Search for the cell housing the specified text and yield its [x, y] center coordinate. 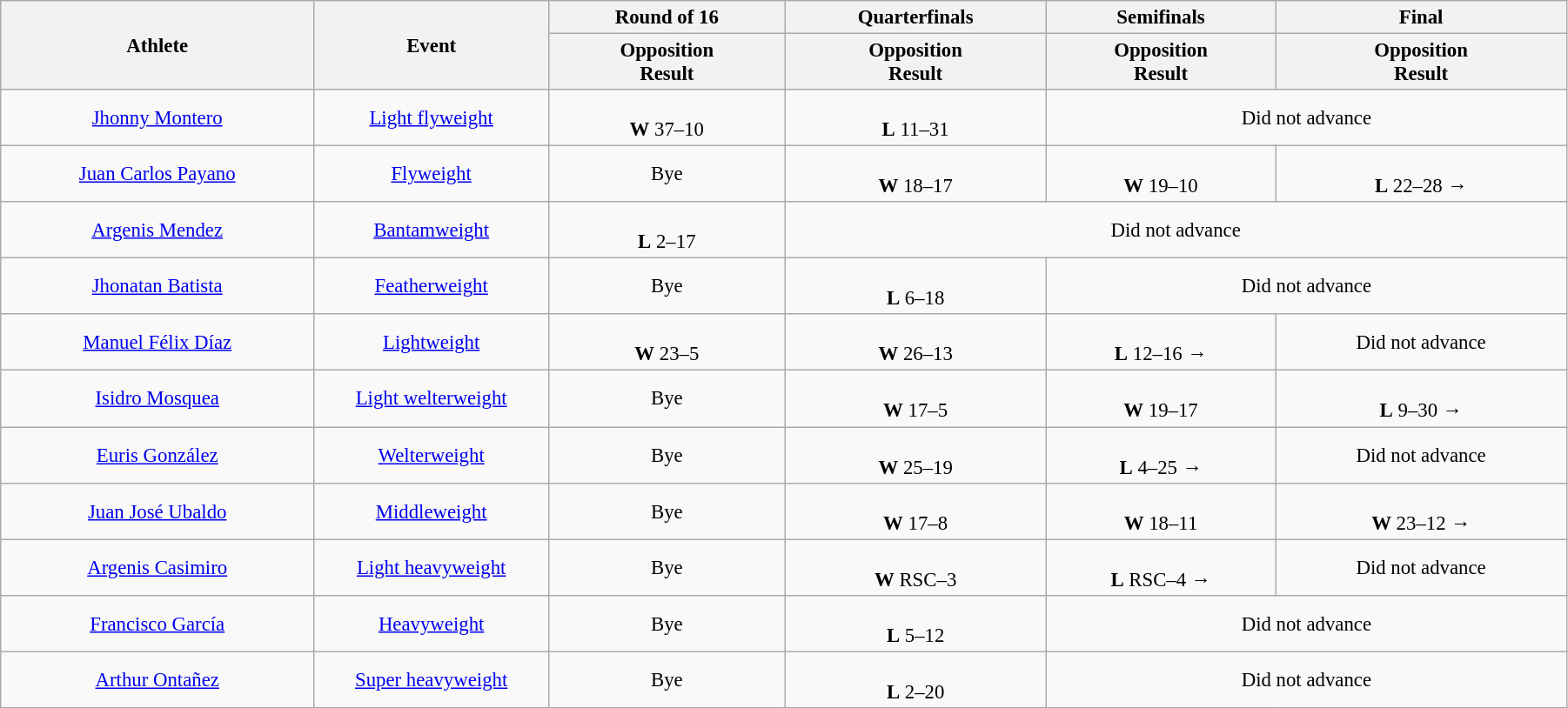
Argenis Casimiro [157, 567]
Light flyweight [432, 118]
L 4–25 → [1161, 456]
W 23–5 [667, 343]
Event [432, 45]
Juan Carlos Payano [157, 174]
L RSC–4 → [1161, 567]
Isidro Mosquea [157, 398]
Francisco García [157, 623]
W 23–12 → [1422, 511]
W RSC–3 [915, 567]
Euris González [157, 456]
L 9–30 → [1422, 398]
L 2–17 [667, 230]
L 6–18 [915, 287]
W 17–5 [915, 398]
Arthur Ontañez [157, 680]
L 12–16 → [1161, 343]
Quarterfinals [915, 17]
Jhonny Montero [157, 118]
W 26–13 [915, 343]
L 5–12 [915, 623]
Super heavyweight [432, 680]
Flyweight [432, 174]
W 19–17 [1161, 398]
Light welterweight [432, 398]
Round of 16 [667, 17]
L 2–20 [915, 680]
Manuel Félix Díaz [157, 343]
Jhonatan Batista [157, 287]
W 18–11 [1161, 511]
Middleweight [432, 511]
W 18–17 [915, 174]
Featherweight [432, 287]
Juan José Ubaldo [157, 511]
Athlete [157, 45]
Welterweight [432, 456]
W 25–19 [915, 456]
Final [1422, 17]
Semifinals [1161, 17]
W 19–10 [1161, 174]
W 37–10 [667, 118]
W 17–8 [915, 511]
Heavyweight [432, 623]
L 11–31 [915, 118]
Bantamweight [432, 230]
Argenis Mendez [157, 230]
Light heavyweight [432, 567]
L 22–28 → [1422, 174]
Lightweight [432, 343]
